Scan for the cell matching the given text and deliver its [x, y] coordinate at center. 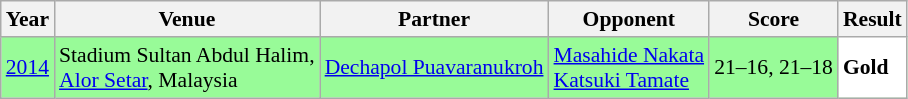
Stadium Sultan Abdul Halim,Alor Setar, Malaysia [187, 68]
Dechapol Puavaranukroh [434, 68]
Result [872, 19]
Gold [872, 68]
Partner [434, 19]
Opponent [630, 19]
Year [28, 19]
21–16, 21–18 [774, 68]
2014 [28, 68]
Score [774, 19]
Masahide Nakata Katsuki Tamate [630, 68]
Venue [187, 19]
